Return [x, y] of the center of cell containing provided text 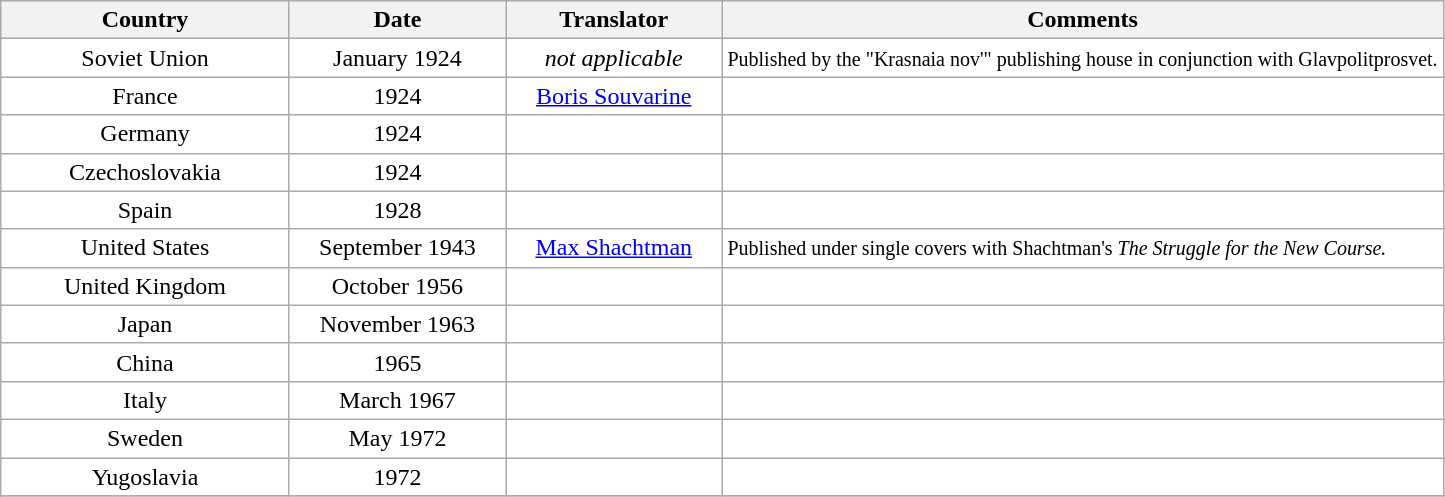
Spain [145, 210]
China [145, 362]
Published by the "Krasnaia nov'" publishing house in conjunction with Glavpolitprosvet. [1082, 58]
Germany [145, 134]
Italy [145, 400]
Date [397, 20]
1972 [397, 477]
Max Shachtman [614, 248]
France [145, 96]
Published under single covers with Shachtman's The Struggle for the New Course. [1082, 248]
Japan [145, 324]
September 1943 [397, 248]
Soviet Union [145, 58]
March 1967 [397, 400]
November 1963 [397, 324]
Sweden [145, 438]
October 1956 [397, 286]
not applicable [614, 58]
Country [145, 20]
January 1924 [397, 58]
Comments [1082, 20]
Translator [614, 20]
United States [145, 248]
Yugoslavia [145, 477]
United Kingdom [145, 286]
Czechoslovakia [145, 172]
1965 [397, 362]
Boris Souvarine [614, 96]
May 1972 [397, 438]
1928 [397, 210]
